Return the (X, Y) coordinate for the center point of the cell that contains the specified text.  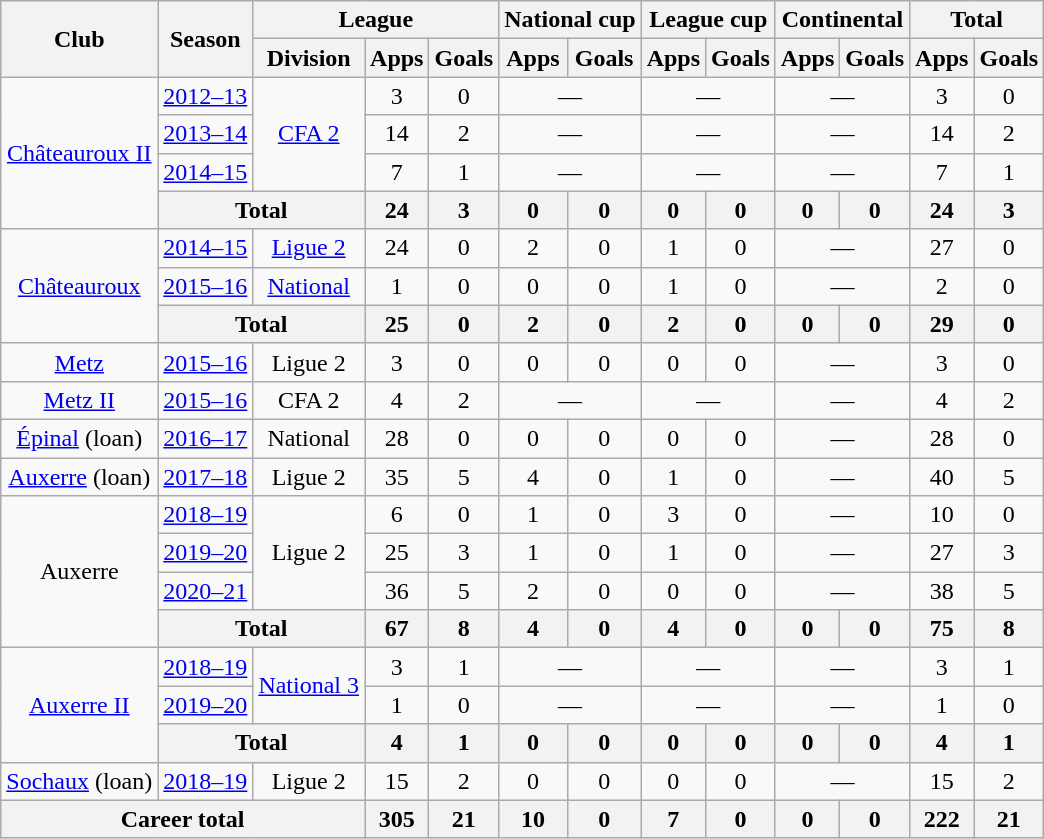
Auxerre II (80, 705)
75 (942, 629)
Club (80, 39)
2020–21 (206, 591)
Auxerre (loan) (80, 477)
Châteauroux II (80, 153)
Season (206, 39)
36 (397, 591)
Châteauroux (80, 286)
League (376, 20)
National cup (570, 20)
2017–18 (206, 477)
Metz (80, 362)
Career total (183, 819)
Division (309, 58)
40 (942, 477)
2013–14 (206, 134)
Auxerre (80, 572)
National 3 (309, 686)
6 (397, 515)
35 (397, 477)
305 (397, 819)
Sochaux (loan) (80, 781)
67 (397, 629)
Metz II (80, 400)
Épinal (loan) (80, 438)
38 (942, 591)
2016–17 (206, 438)
2012–13 (206, 96)
29 (942, 324)
Continental (842, 20)
League cup (708, 20)
222 (942, 819)
